Locate the cell with the specified text and output its [x, y] center coordinate. 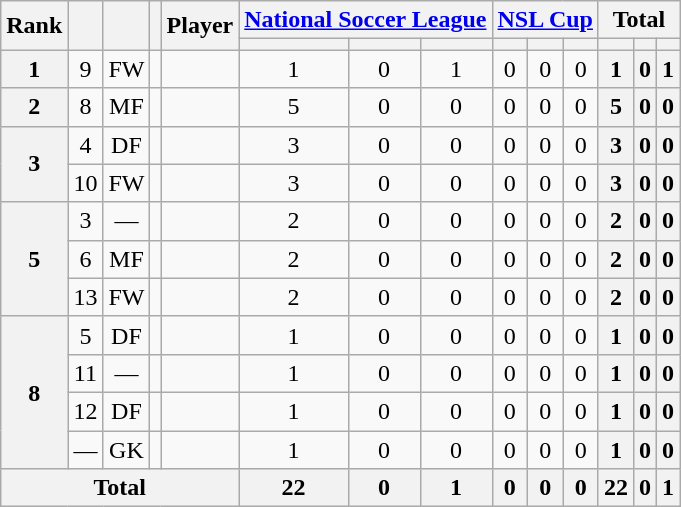
NSL Cup [545, 20]
GK [126, 449]
9 [86, 69]
4 [86, 145]
Player [200, 26]
11 [86, 373]
6 [86, 259]
National Soccer League [366, 20]
Rank [34, 26]
13 [86, 297]
12 [86, 411]
10 [86, 183]
